For the text-containing cell, return its midpoint in [X, Y] coordinate format. 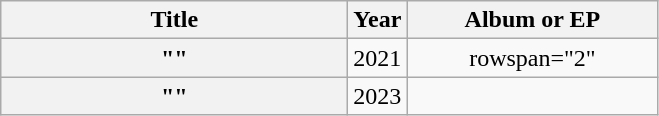
Year [378, 20]
Album or EP [532, 20]
2021 [378, 58]
rowspan="2" [532, 58]
Title [174, 20]
2023 [378, 96]
